For the text-containing cell, return its midpoint in (X, Y) coordinate format. 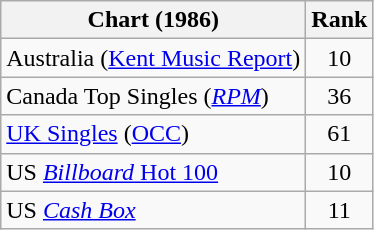
Rank (340, 20)
61 (340, 134)
11 (340, 210)
Australia (Kent Music Report) (154, 58)
UK Singles (OCC) (154, 134)
36 (340, 96)
Canada Top Singles (RPM) (154, 96)
Chart (1986) (154, 20)
US Billboard Hot 100 (154, 172)
US Cash Box (154, 210)
